Pinpoint the cell where the given text exists, returning its [X, Y] midpoint coordinate. 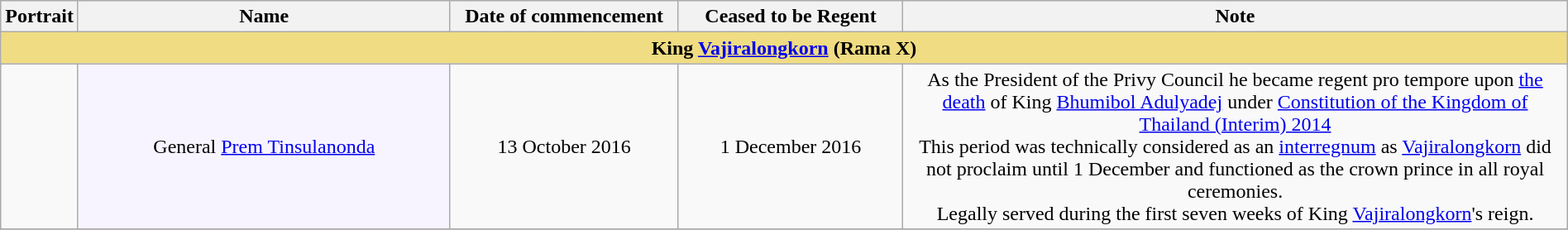
Note [1236, 17]
Portrait [40, 17]
13 October 2016 [564, 146]
Name [264, 17]
Ceased to be Regent [791, 17]
General Prem Tinsulanonda [264, 146]
King Vajiralongkorn (Rama X) [784, 48]
1 December 2016 [791, 146]
Date of commencement [564, 17]
